Locate the cell with the specified text and output its [X, Y] center coordinate. 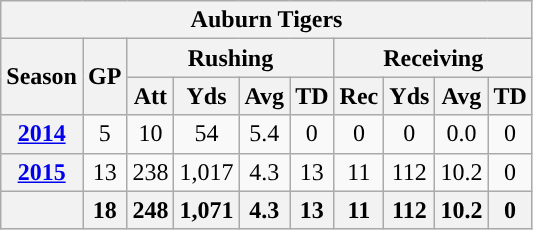
Season [42, 77]
1,017 [206, 172]
248 [150, 210]
Att [150, 96]
54 [206, 134]
10 [150, 134]
GP [104, 77]
0.0 [462, 134]
Rushing [230, 58]
5 [104, 134]
1,071 [206, 210]
5.4 [264, 134]
238 [150, 172]
Receiving [433, 58]
Rec [359, 96]
2014 [42, 134]
2015 [42, 172]
18 [104, 210]
Auburn Tigers [267, 20]
